Provide the [X, Y] coordinate of the cell's center where the given text is located.  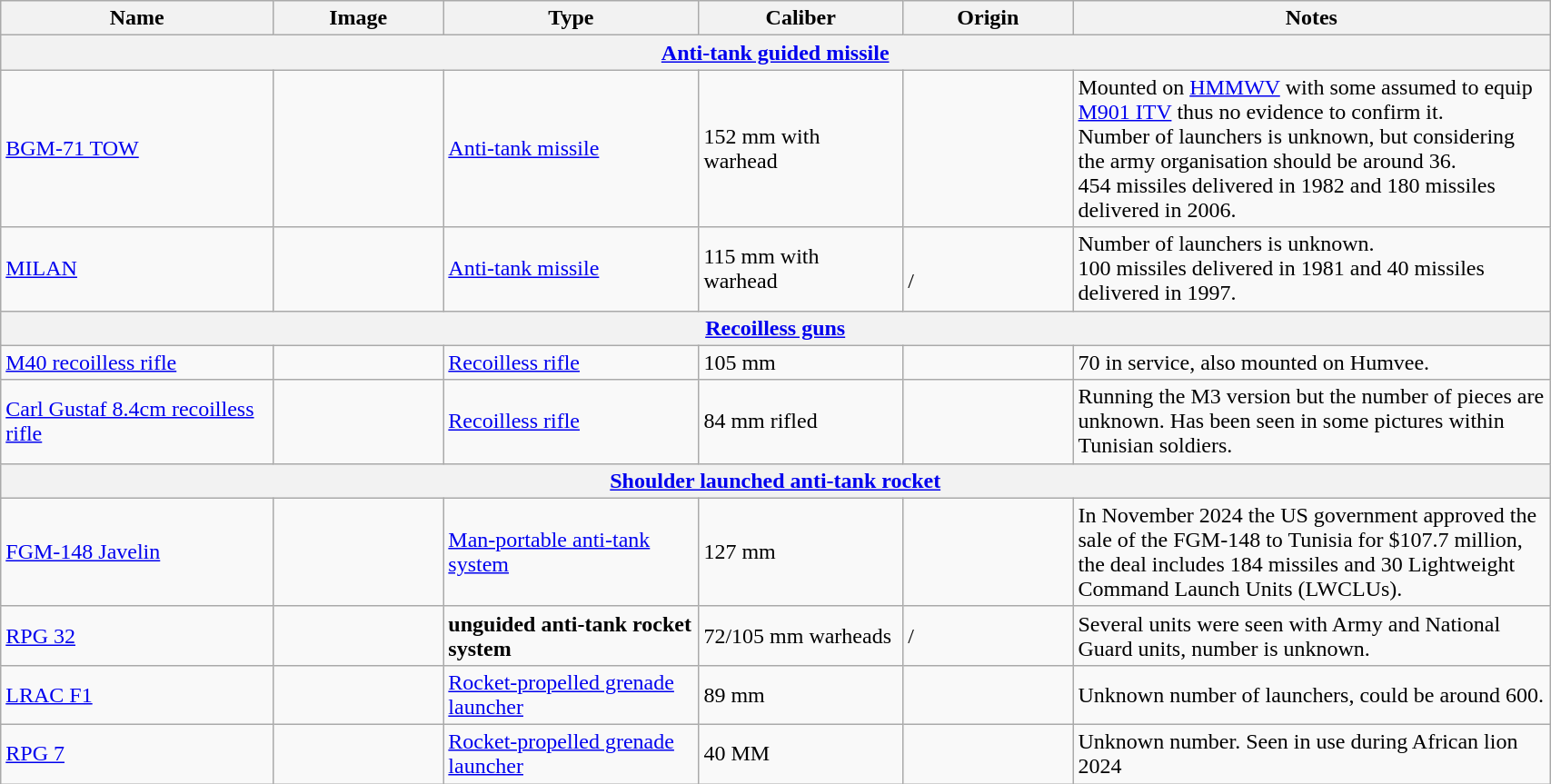
Type [571, 18]
Origin [989, 18]
115 mm with warhead [801, 269]
Notes [1312, 18]
MILAN [137, 269]
M40 recoilless rifle [137, 362]
89 mm [801, 694]
84 mm rifled [801, 422]
Unknown number. Seen in use during African lion 2024 [1312, 754]
Anti-tank guided missile [776, 53]
Man-portable anti-tank system [571, 552]
127 mm [801, 552]
unguided anti-tank rocket system [571, 636]
Image [358, 18]
BGM-71 TOW [137, 149]
Caliber [801, 18]
Running the M3 version but the number of pieces are unknown. Has been seen in some pictures within Tunisian soldiers. [1312, 422]
Carl Gustaf 8.4cm recoilless rifle [137, 422]
Number of launchers is unknown.100 missiles delivered in 1981 and 40 missiles delivered in 1997. [1312, 269]
RPG 7 [137, 754]
Name [137, 18]
Recoilless guns [776, 328]
105 mm [801, 362]
Shoulder launched anti-tank rocket [776, 481]
152 mm with warhead [801, 149]
72/105 mm warheads [801, 636]
FGM-148 Javelin [137, 552]
70 in service, also mounted on Humvee. [1312, 362]
Several units were seen with Army and National Guard units, number is unknown. [1312, 636]
40 MM [801, 754]
RPG 32 [137, 636]
Unknown number of launchers, could be around 600. [1312, 694]
LRAC F1 [137, 694]
